Extract the [X, Y] coordinate from the center of the cell holding the provided text.  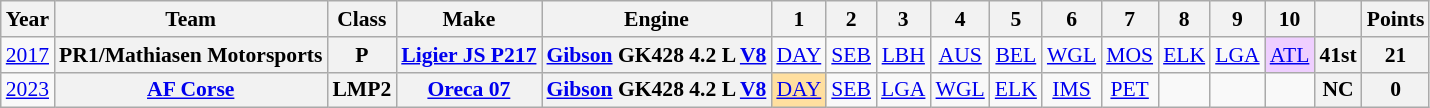
LMP2 [362, 90]
0 [1396, 90]
2017 [28, 55]
9 [1237, 19]
6 [1072, 19]
Make [468, 19]
BEL [1016, 55]
MOS [1130, 55]
1 [798, 19]
10 [1290, 19]
ATL [1290, 55]
Oreca 07 [468, 90]
Class [362, 19]
3 [903, 19]
Year [28, 19]
AUS [960, 55]
AF Corse [190, 90]
7 [1130, 19]
2 [851, 19]
PET [1130, 90]
PR1/Mathiasen Motorsports [190, 55]
41st [1338, 55]
Points [1396, 19]
LBH [903, 55]
8 [1184, 19]
Team [190, 19]
Engine [657, 19]
Ligier JS P217 [468, 55]
5 [1016, 19]
2023 [28, 90]
21 [1396, 55]
4 [960, 19]
IMS [1072, 90]
NC [1338, 90]
P [362, 55]
